Output the [x, y] coordinate of the center of the cell containing the given text.  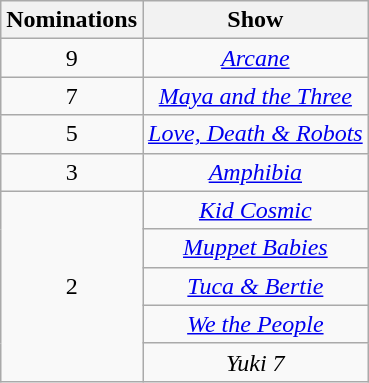
Show [255, 20]
Tuca & Bertie [255, 286]
Maya and the Three [255, 96]
3 [72, 172]
We the People [255, 324]
7 [72, 96]
Kid Cosmic [255, 210]
Love, Death & Robots [255, 134]
2 [72, 286]
Muppet Babies [255, 248]
Amphibia [255, 172]
9 [72, 58]
Arcane [255, 58]
Yuki 7 [255, 362]
Nominations [72, 20]
5 [72, 134]
